Capture the cell that displays the provided text and extract its [X, Y] central coordinate. 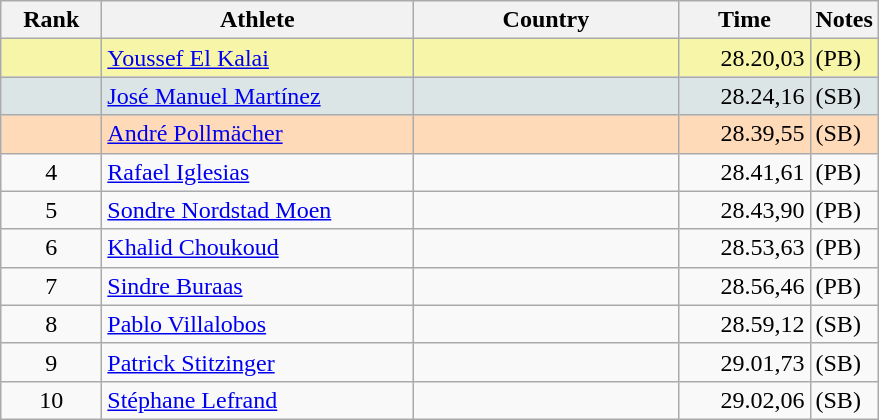
28.24,16 [744, 96]
9 [52, 362]
Notes [844, 20]
28.20,03 [744, 58]
Stéphane Lefrand [258, 400]
Sindre Buraas [258, 286]
28.59,12 [744, 324]
Rank [52, 20]
6 [52, 248]
Khalid Choukoud [258, 248]
10 [52, 400]
Youssef El Kalai [258, 58]
José Manuel Martínez [258, 96]
Pablo Villalobos [258, 324]
28.39,55 [744, 134]
28.53,63 [744, 248]
4 [52, 172]
28.56,46 [744, 286]
29.02,06 [744, 400]
29.01,73 [744, 362]
28.43,90 [744, 210]
Patrick Stitzinger [258, 362]
Time [744, 20]
Rafael Iglesias [258, 172]
Country [546, 20]
8 [52, 324]
28.41,61 [744, 172]
Sondre Nordstad Moen [258, 210]
André Pollmächer [258, 134]
7 [52, 286]
5 [52, 210]
Athlete [258, 20]
